Determine the [x, y] coordinate at the center of the cell enclosing the given text.  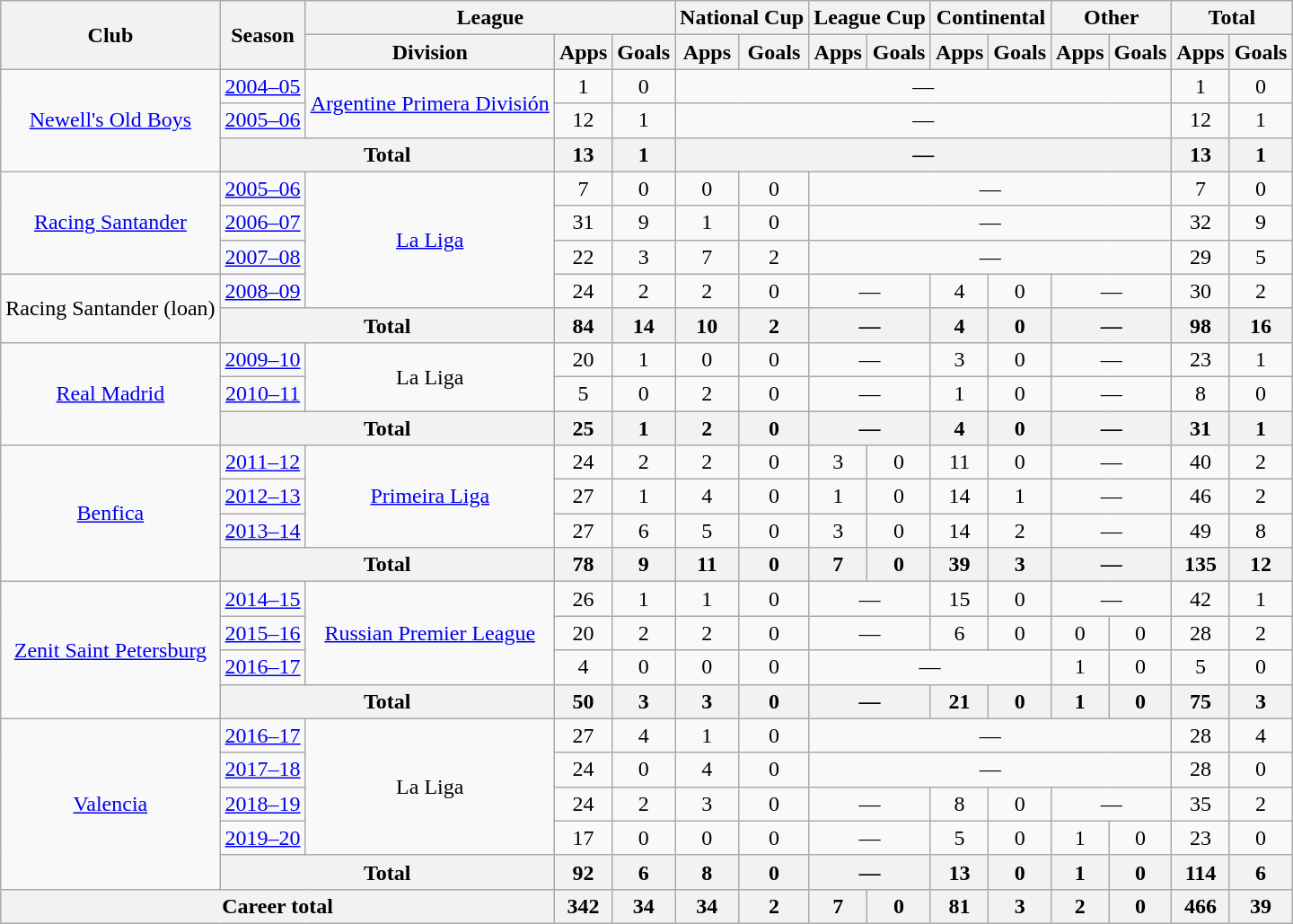
Benfica [110, 514]
Russian Premier League [429, 633]
Zenit Saint Petersburg [110, 650]
2018–19 [262, 804]
Season [262, 35]
2004–05 [262, 86]
2008–09 [262, 291]
75 [1201, 701]
25 [583, 428]
Career total [278, 906]
81 [959, 906]
26 [583, 599]
2011–12 [262, 462]
49 [1201, 531]
National Cup [742, 18]
30 [1201, 291]
Continental [990, 18]
342 [583, 906]
Racing Santander [110, 223]
2014–15 [262, 599]
15 [959, 599]
98 [1201, 325]
50 [583, 701]
2019–20 [262, 838]
Valencia [110, 804]
92 [583, 872]
Club [110, 35]
2013–14 [262, 531]
22 [583, 257]
2006–07 [262, 223]
29 [1201, 257]
46 [1201, 497]
League Cup [870, 18]
466 [1201, 906]
17 [583, 838]
2007–08 [262, 257]
Argentine Primera División [429, 103]
42 [1201, 599]
Racing Santander (loan) [110, 308]
84 [583, 325]
2015–16 [262, 633]
Primeira Liga [429, 497]
2012–13 [262, 497]
Real Madrid [110, 393]
Other [1112, 18]
2009–10 [262, 359]
Newell's Old Boys [110, 120]
16 [1261, 325]
32 [1201, 223]
78 [583, 565]
Division [429, 52]
2017–18 [262, 770]
40 [1201, 462]
35 [1201, 804]
League [490, 18]
2010–11 [262, 393]
114 [1201, 872]
135 [1201, 565]
21 [959, 701]
10 [708, 325]
